Return the (X, Y) coordinate for the center point of the cell that contains the specified text.  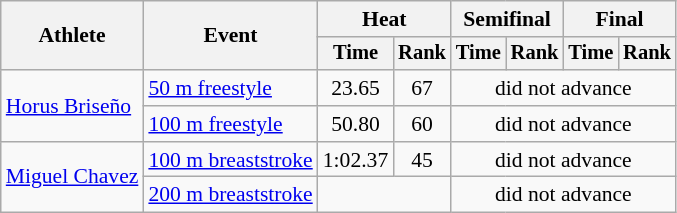
200 m breaststroke (230, 195)
Event (230, 36)
Miguel Chavez (72, 178)
50 m freestyle (230, 88)
23.65 (356, 88)
1:02.37 (356, 160)
Heat (384, 19)
Semifinal (507, 19)
100 m breaststroke (230, 160)
60 (422, 124)
50.80 (356, 124)
Athlete (72, 36)
Horus Briseño (72, 106)
67 (422, 88)
Final (619, 19)
45 (422, 160)
100 m freestyle (230, 124)
